For the text-containing cell, return its midpoint in [X, Y] coordinate format. 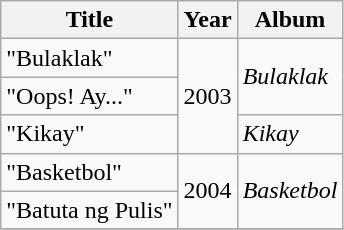
Album [290, 20]
Bulaklak [290, 77]
Kikay [290, 134]
"Kikay" [90, 134]
Title [90, 20]
Year [208, 20]
"Oops! Ay..." [90, 96]
2004 [208, 191]
"Basketbol" [90, 172]
"Bulaklak" [90, 58]
2003 [208, 96]
Basketbol [290, 191]
"Batuta ng Pulis" [90, 210]
